For the text-containing cell, return its midpoint in (X, Y) coordinate format. 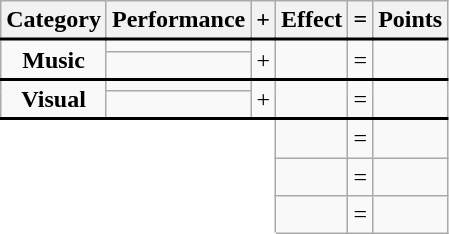
Effect (312, 20)
Visual (54, 99)
Points (410, 20)
Music (54, 60)
Performance (178, 20)
Category (54, 20)
